Provide the (X, Y) coordinate of the cell's center where the given text is located.  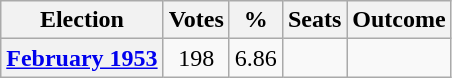
Election (82, 20)
Votes (196, 20)
February 1953 (82, 58)
Seats (314, 20)
6.86 (256, 58)
Outcome (399, 20)
% (256, 20)
198 (196, 58)
